Capture the cell that displays the provided text and extract its [X, Y] central coordinate. 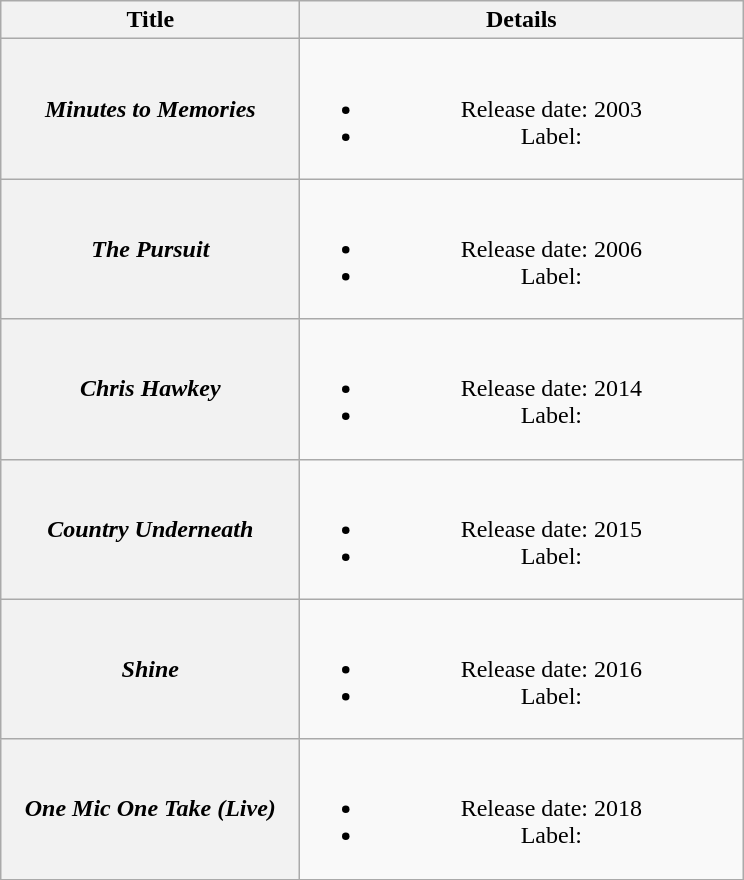
Shine [150, 669]
Release date: 2015Label: [522, 529]
One Mic One Take (Live) [150, 809]
Country Underneath [150, 529]
Minutes to Memories [150, 109]
The Pursuit [150, 249]
Details [522, 20]
Release date: 2003Label: [522, 109]
Release date: 2016Label: [522, 669]
Release date: 2014Label: [522, 389]
Release date: 2006Label: [522, 249]
Release date: 2018Label: [522, 809]
Title [150, 20]
Chris Hawkey [150, 389]
